Scan for the cell matching the given text and deliver its (x, y) coordinate at center. 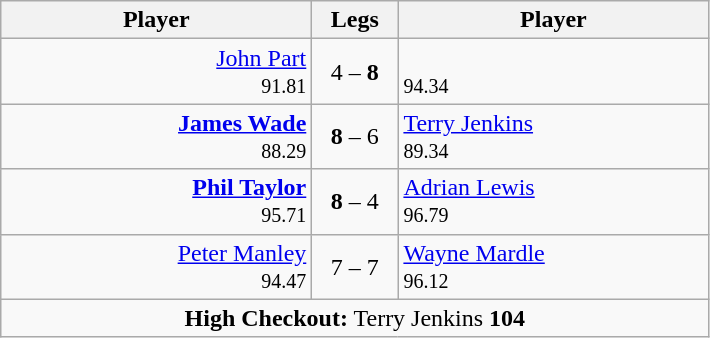
Legs (355, 20)
8 – 6 (355, 136)
Phil Taylor 95.71 (156, 202)
Peter Manley 94.47 (156, 266)
High Checkout: Terry Jenkins 104 (355, 318)
4 – 8 (355, 72)
8 – 4 (355, 202)
Terry Jenkins 89.34 (554, 136)
7 – 7 (355, 266)
94.34 (554, 72)
Adrian Lewis 96.79 (554, 202)
James Wade 88.29 (156, 136)
Wayne Mardle 96.12 (554, 266)
John Part 91.81 (156, 72)
